Capture the cell that displays the provided text and extract its (x, y) central coordinate. 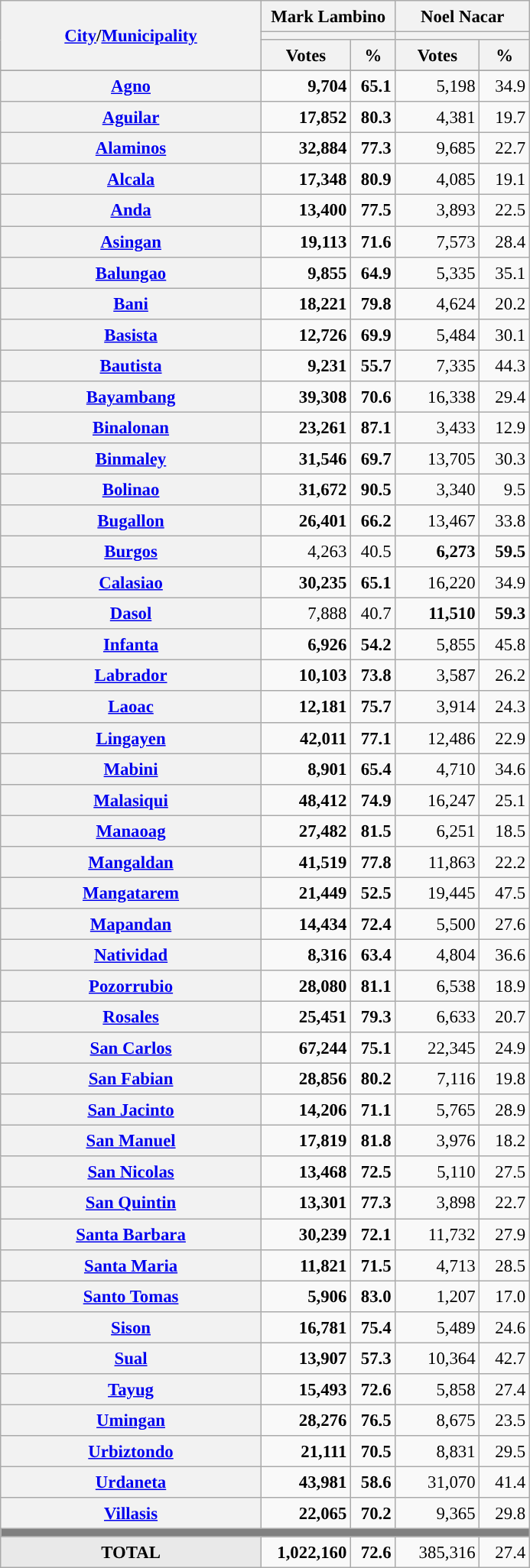
4,263 (306, 552)
Asingan (132, 241)
79.3 (373, 1018)
71.5 (373, 1265)
5,335 (437, 272)
Bolinao (132, 489)
16,338 (437, 397)
Mabini (132, 769)
30,235 (306, 582)
3,898 (437, 1203)
25.1 (505, 799)
69.7 (373, 458)
24.6 (505, 1327)
71.1 (373, 1110)
16,220 (437, 582)
26,401 (306, 521)
75.1 (373, 1048)
4,624 (437, 304)
80.3 (373, 118)
81.8 (373, 1142)
1,207 (437, 1296)
Urdaneta (132, 1482)
6,251 (437, 831)
83.0 (373, 1296)
8,316 (306, 955)
23,261 (306, 428)
10,364 (437, 1359)
72.1 (373, 1235)
28.4 (505, 241)
Alaminos (132, 148)
San Jacinto (132, 1110)
12.9 (505, 428)
San Fabian (132, 1079)
4,381 (437, 118)
27.6 (505, 925)
6,633 (437, 1018)
28.9 (505, 1110)
77.1 (373, 738)
Mangatarem (132, 893)
7,888 (306, 614)
Malasiqui (132, 799)
23.5 (505, 1420)
29.8 (505, 1513)
75.7 (373, 708)
3,976 (437, 1142)
72.5 (373, 1172)
10,103 (306, 675)
9,704 (306, 87)
40.7 (373, 614)
Labrador (132, 675)
11,510 (437, 614)
3,433 (437, 428)
27.9 (505, 1235)
57.3 (373, 1359)
Lingayen (132, 738)
Aguilar (132, 118)
14,434 (306, 925)
Sison (132, 1327)
27.5 (505, 1172)
9,685 (437, 148)
Mangaldan (132, 862)
76.5 (373, 1420)
4,804 (437, 955)
Natividad (132, 955)
5,110 (437, 1172)
21,111 (306, 1452)
36.6 (505, 955)
63.4 (373, 955)
80.9 (373, 179)
Mapandan (132, 925)
Rosales (132, 1018)
44.3 (505, 365)
22.9 (505, 738)
3,587 (437, 675)
13,467 (437, 521)
18.5 (505, 831)
Santa Barbara (132, 1235)
Santo Tomas (132, 1296)
Burgos (132, 552)
22,065 (306, 1513)
Urbiztondo (132, 1452)
4,085 (437, 179)
Bugallon (132, 521)
TOTAL (132, 1553)
8,831 (437, 1452)
Sual (132, 1359)
9,231 (306, 365)
13,468 (306, 1172)
66.2 (373, 521)
34.6 (505, 769)
28.5 (505, 1265)
55.7 (373, 365)
69.9 (373, 335)
15,493 (306, 1389)
12,181 (306, 708)
65.4 (373, 769)
San Quintin (132, 1203)
Noel Nacar (463, 17)
19.8 (505, 1079)
8,901 (306, 769)
6,926 (306, 645)
1,022,160 (306, 1553)
16,247 (437, 799)
16,781 (306, 1327)
4,713 (437, 1265)
12,486 (437, 738)
87.1 (373, 428)
6,273 (437, 552)
81.5 (373, 831)
Tayug (132, 1389)
3,914 (437, 708)
17,348 (306, 179)
Bani (132, 304)
72.4 (373, 925)
47.5 (505, 893)
70.6 (373, 397)
42.7 (505, 1359)
26.2 (505, 675)
Alcala (132, 179)
30,239 (306, 1235)
5,484 (437, 335)
28,080 (306, 986)
San Manuel (132, 1142)
19,113 (306, 241)
9,365 (437, 1513)
42,011 (306, 738)
18,221 (306, 304)
59.5 (505, 552)
Dasol (132, 614)
22,345 (437, 1048)
City/Municipality (132, 36)
41,519 (306, 862)
28,276 (306, 1420)
81.1 (373, 986)
64.9 (373, 272)
22.2 (505, 862)
40.5 (373, 552)
Basista (132, 335)
Calasiao (132, 582)
Binmaley (132, 458)
San Carlos (132, 1048)
27,482 (306, 831)
Pozorrubio (132, 986)
385,316 (437, 1553)
19.7 (505, 118)
13,400 (306, 211)
74.9 (373, 799)
5,855 (437, 645)
Agno (132, 87)
29.4 (505, 397)
70.5 (373, 1452)
Santa Maria (132, 1265)
43,981 (306, 1482)
17,852 (306, 118)
59.3 (505, 614)
54.2 (373, 645)
7,335 (437, 365)
14,206 (306, 1110)
73.8 (373, 675)
20.2 (505, 304)
Manaoag (132, 831)
24.3 (505, 708)
52.5 (373, 893)
24.9 (505, 1048)
20.7 (505, 1018)
13,705 (437, 458)
8,675 (437, 1420)
5,858 (437, 1389)
32,884 (306, 148)
Villasis (132, 1513)
21,449 (306, 893)
58.6 (373, 1482)
Binalonan (132, 428)
Infanta (132, 645)
Umingan (132, 1420)
6,538 (437, 986)
9,855 (306, 272)
11,732 (437, 1235)
9.5 (505, 489)
80.2 (373, 1079)
77.5 (373, 211)
67,244 (306, 1048)
19.1 (505, 179)
7,116 (437, 1079)
25,451 (306, 1018)
18.9 (505, 986)
5,489 (437, 1327)
5,906 (306, 1296)
31,546 (306, 458)
3,340 (437, 489)
Mark Lambino (328, 17)
5,765 (437, 1110)
17.0 (505, 1296)
4,710 (437, 769)
5,500 (437, 925)
11,821 (306, 1265)
22.5 (505, 211)
90.5 (373, 489)
45.8 (505, 645)
Bayambang (132, 397)
70.2 (373, 1513)
7,573 (437, 241)
28,856 (306, 1079)
San Nicolas (132, 1172)
Anda (132, 211)
33.8 (505, 521)
79.8 (373, 304)
13,907 (306, 1359)
13,301 (306, 1203)
31,070 (437, 1482)
3,893 (437, 211)
19,445 (437, 893)
Balungao (132, 272)
75.4 (373, 1327)
12,726 (306, 335)
11,863 (437, 862)
30.3 (505, 458)
Bautista (132, 365)
30.1 (505, 335)
48,412 (306, 799)
17,819 (306, 1142)
35.1 (505, 272)
77.8 (373, 862)
39,308 (306, 397)
41.4 (505, 1482)
5,198 (437, 87)
Laoac (132, 708)
31,672 (306, 489)
18.2 (505, 1142)
71.6 (373, 241)
29.5 (505, 1452)
